Identify which cell holds the provided text, then report its [x, y] central coordinate. 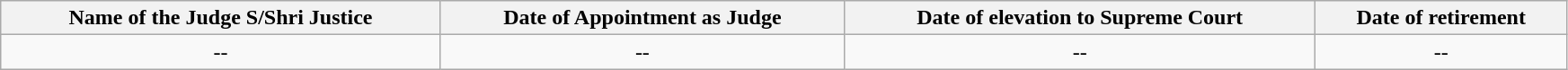
Date of retirement [1441, 18]
Date of elevation to Supreme Court [1080, 18]
Name of the Judge S/Shri Justice [221, 18]
Date of Appointment as Judge [642, 18]
